Extract the (x, y) coordinate from the center of the cell holding the provided text.  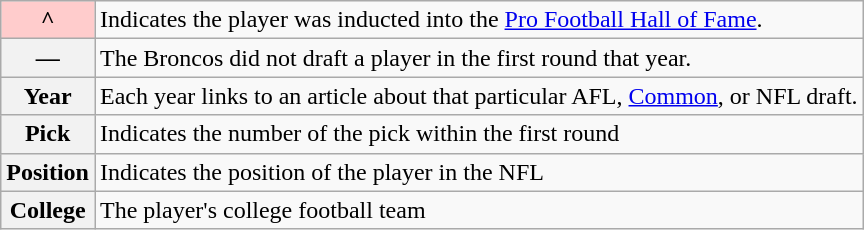
— (48, 58)
Pick (48, 134)
The player's college football team (478, 210)
^ (48, 20)
College (48, 210)
Each year links to an article about that particular AFL, Common, or NFL draft. (478, 96)
Position (48, 172)
Year (48, 96)
Indicates the position of the player in the NFL (478, 172)
Indicates the player was inducted into the Pro Football Hall of Fame. (478, 20)
Indicates the number of the pick within the first round (478, 134)
The Broncos did not draft a player in the first round that year. (478, 58)
